Output the [X, Y] coordinate of the center of the cell containing the given text.  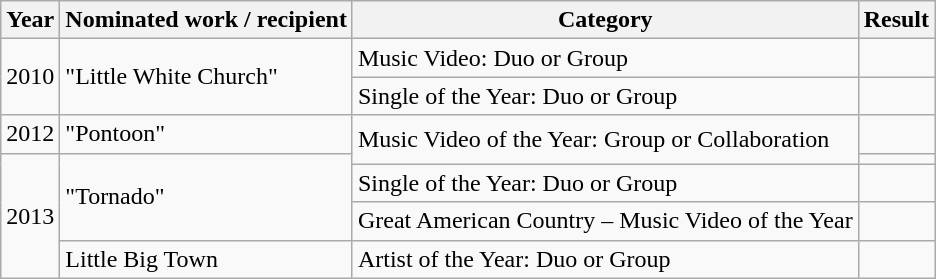
Result [896, 20]
Nominated work / recipient [206, 20]
Music Video: Duo or Group [605, 58]
"Tornado" [206, 196]
Great American Country – Music Video of the Year [605, 221]
"Pontoon" [206, 134]
2012 [30, 134]
Year [30, 20]
2013 [30, 216]
Music Video of the Year: Group or Collaboration [605, 140]
Category [605, 20]
Artist of the Year: Duo or Group [605, 259]
"Little White Church" [206, 77]
2010 [30, 77]
Little Big Town [206, 259]
